Scan for the cell matching the given text and deliver its [X, Y] coordinate at center. 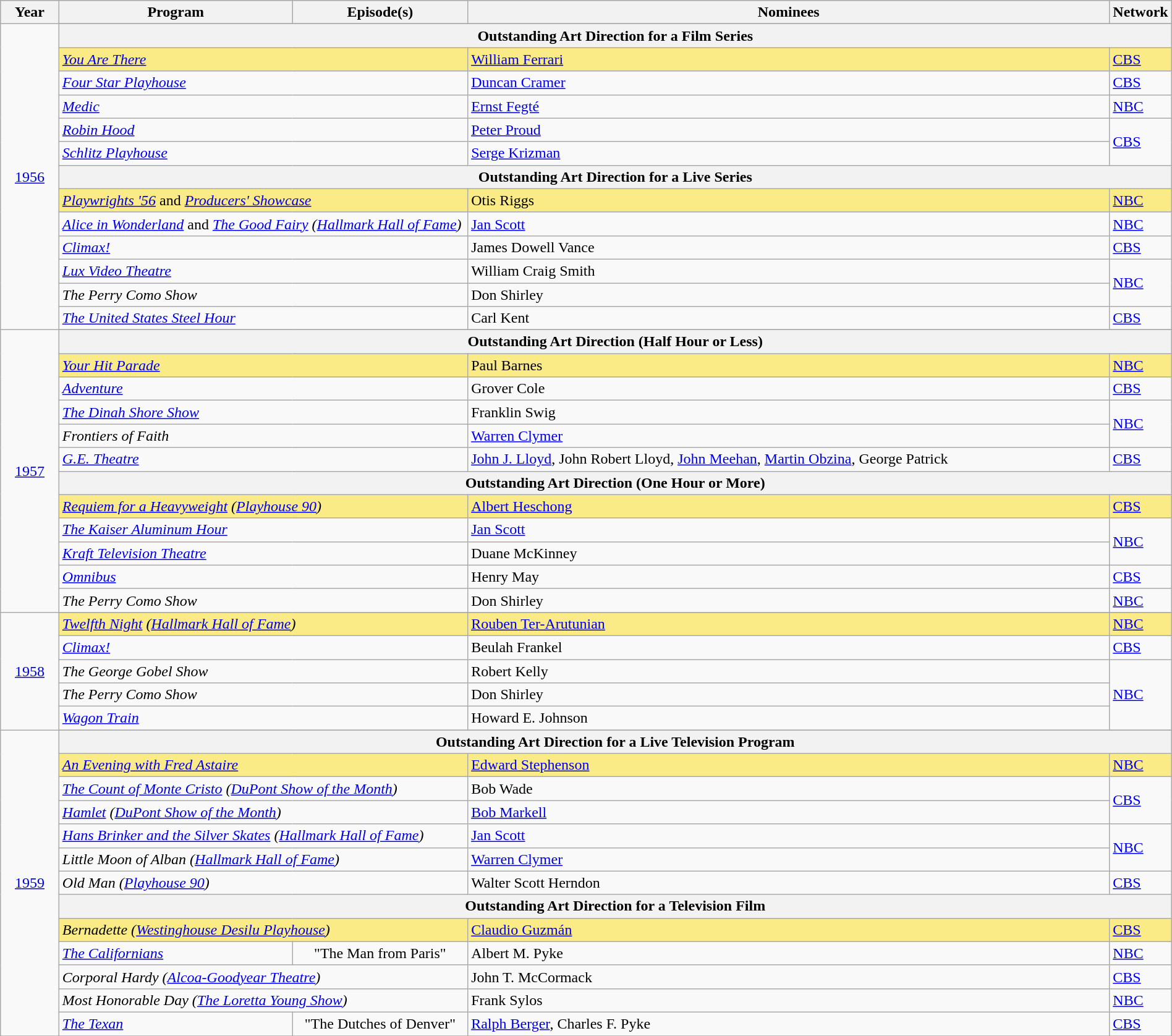
The Californians [176, 953]
The Count of Monte Cristo (DuPont Show of the Month) [263, 789]
William Craig Smith [789, 271]
Most Honorable Day (The Loretta Young Show) [263, 1000]
Peter Proud [789, 130]
James Dowell Vance [789, 247]
Serge Krizman [789, 153]
Ralph Berger, Charles F. Pyke [789, 1024]
Outstanding Art Direction for a Live Television Program [615, 742]
Your Hit Parade [263, 365]
Rouben Ter-Arutunian [789, 624]
Hans Brinker and the Silver Skates (Hallmark Hall of Fame) [263, 836]
Hamlet (DuPont Show of the Month) [263, 812]
Grover Cole [789, 389]
Outstanding Art Direction for a Film Series [615, 36]
Outstanding Art Direction (Half Hour or Less) [615, 342]
Four Star Playhouse [263, 83]
"The Man from Paris" [380, 953]
Kraft Television Theatre [263, 553]
Duncan Cramer [789, 83]
Duane McKinney [789, 553]
Outstanding Art Direction for a Live Series [615, 177]
Little Moon of Alban (Hallmark Hall of Fame) [263, 859]
Carl Kent [789, 318]
Outstanding Art Direction for a Television Film [615, 906]
Edward Stephenson [789, 765]
1958 [30, 671]
An Evening with Fred Astaire [263, 765]
The Kaiser Aluminum Hour [263, 530]
Lux Video Theatre [263, 271]
The Dinah Shore Show [263, 412]
Bob Wade [789, 789]
G.E. Theatre [263, 459]
Robin Hood [263, 130]
John T. McCormack [789, 977]
The United States Steel Hour [263, 318]
Wagon Train [263, 718]
Claudio Guzmán [789, 930]
Playwrights '56 and Producers' Showcase [263, 200]
Henry May [789, 577]
Bob Markell [789, 812]
Requiem for a Heavyweight (Playhouse 90) [263, 506]
Franklin Swig [789, 412]
Omnibus [263, 577]
You Are There [263, 59]
Nominees [789, 12]
Medic [263, 106]
1959 [30, 883]
Episode(s) [380, 12]
Schlitz Playhouse [263, 153]
Bernadette (Westinghouse Desilu Playhouse) [263, 930]
Twelfth Night (Hallmark Hall of Fame) [263, 624]
Outstanding Art Direction (One Hour or More) [615, 483]
Paul Barnes [789, 365]
Old Man (Playhouse 90) [263, 883]
Walter Scott Herndon [789, 883]
Albert Heschong [789, 506]
Frontiers of Faith [263, 436]
Program [176, 12]
1956 [30, 177]
Year [30, 12]
John J. Lloyd, John Robert Lloyd, John Meehan, Martin Obzina, George Patrick [789, 459]
Adventure [263, 389]
Alice in Wonderland and The Good Fairy (Hallmark Hall of Fame) [263, 224]
1957 [30, 471]
William Ferrari [789, 59]
The George Gobel Show [263, 671]
Frank Sylos [789, 1000]
Howard E. Johnson [789, 718]
The Texan [176, 1024]
Beulah Frankel [789, 647]
Network [1140, 12]
Corporal Hardy (Alcoa-Goodyear Theatre) [263, 977]
Albert M. Pyke [789, 953]
Ernst Fegté [789, 106]
Otis Riggs [789, 200]
"The Dutches of Denver" [380, 1024]
Robert Kelly [789, 671]
